From the cell containing the given text, extract its center point as (X, Y) coordinate. 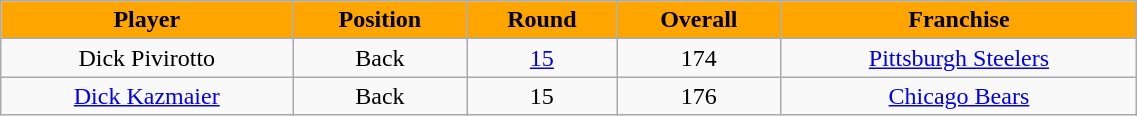
Round (542, 20)
Dick Pivirotto (147, 58)
Pittsburgh Steelers (959, 58)
Franchise (959, 20)
Dick Kazmaier (147, 96)
Overall (699, 20)
Chicago Bears (959, 96)
176 (699, 96)
Position (380, 20)
174 (699, 58)
Player (147, 20)
